Extract the [X, Y] coordinate from the center of the cell holding the provided text.  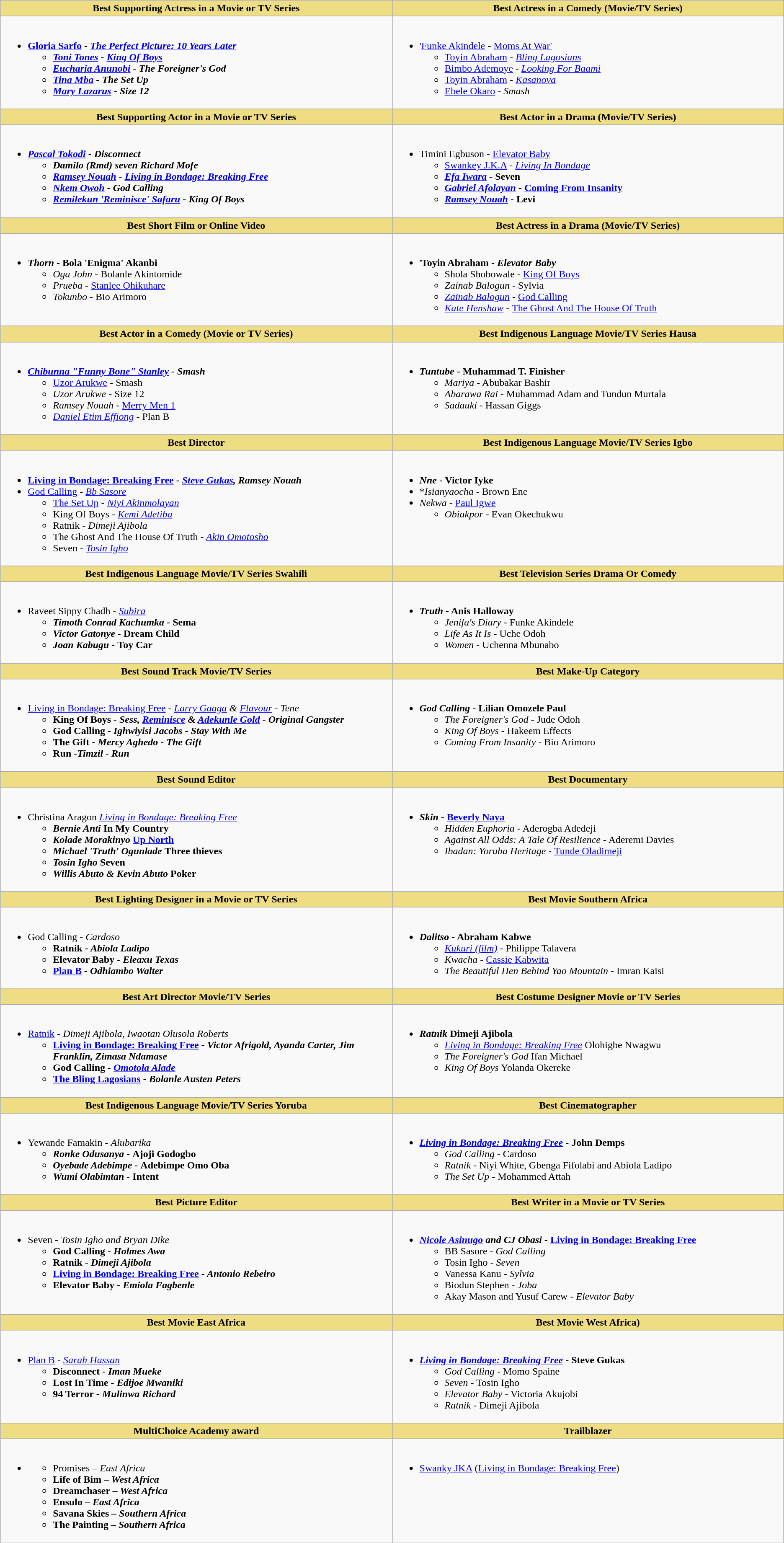
Best Movie Southern Africa [588, 899]
Best Director [196, 442]
Best Television Series Drama Or Comedy [588, 574]
Best Supporting Actor in a Movie or TV Series [196, 117]
Best Make-Up Category [588, 671]
Plan B - Sarah HassanDisconnect - Iman MuekeLost In Time - Edijoe Mwaniki94 Terror - Mulinwa Richard [196, 1377]
Best Movie West Africa) [588, 1322]
Best Movie East Africa [196, 1322]
Best Indigenous Language Movie/TV Series Swahili [196, 574]
Living in Bondage: Breaking Free - John DempsGod Calling - CardosoRatnik - Niyi White, Gbenga Fifolabi and Abiola LadipoThe Set Up - Mohammed Attah [588, 1154]
Best Actor in a Comedy (Movie or TV Series) [196, 334]
Best Writer in a Movie or TV Series [588, 1202]
Best Short Film or Online Video [196, 225]
Yewande Famakin - AlubarikaRonke Odusanya - Ajoji GodogboOyebade Adebimpe - Adebimpe Omo ObaWumi Olabimtan - Intent [196, 1154]
Best Picture Editor [196, 1202]
Best Art Director Movie/TV Series [196, 997]
Truth - Anis HallowayJenifa's Diary - Funke AkindeleLife As It Is - Uche OdohWomen - Uchenna Mbunabo [588, 622]
Living in Bondage: Breaking Free - Steve GukasGod Calling - Momo SpaineSeven - Tosin IghoElevator Baby - Victoria AkujobiRatnik - Dimeji Ajibola [588, 1377]
Best Sound Track Movie/TV Series [196, 671]
Tuntube - Muhammad T. FinisherMariya - Abubakar BashirAbarawa Rai - Muhammad Adam and Tundun MurtalaSadauki - Hassan Giggs [588, 388]
Swanky JKA (Living in Bondage: Breaking Free) [588, 1491]
Best Indigenous Language Movie/TV Series Igbo [588, 442]
'Funke Akindele - Moms At War'Toyin Abraham - Bling LagosiansBimbo Ademoye - Looking For BaamiToyin Abraham - KasanovaEbele Okaro - Smash [588, 63]
Thorn - Bola 'Enigma' AkanbiOga John - Bolanle AkintomidePrueba - Stanlee OhikuhareTokunbo - Bio Arimoro [196, 280]
God Calling - Lilian Omozele PaulThe Foreigner's God - Jude OdohKing Of Boys - Hakeem EffectsComing From Insanity - Bio Arimoro [588, 726]
Raveet Sippy Chadh - SubiraTimoth Conrad Kachumka - SemaVictor Gatonye - Dream ChildJoan Kabugu - Toy Car [196, 622]
MultiChoice Academy award [196, 1431]
Best Documentary [588, 780]
Ratnik Dimeji AjibolaLiving in Bondage: Breaking Free Olohigbe NwagwuThe Foreigner's God Ifan MichaelKing Of Boys Yolanda Okereke [588, 1051]
Best Indigenous Language Movie/TV Series Yoruba [196, 1105]
Trailblazer [588, 1431]
Timini Egbuson - Elevator BabySwankey J.K.A - Living In BondageEfa Iwara - SevenGabriel Afolayan - Coming From InsanityRamsey Nouah - Levi [588, 171]
Skin - Beverly NayaHidden Euphoria - Aderogba AdedejiAgainst All Odds: A Tale Of Resilience - Aderemi DaviesIbadan: Yoruba Heritage - Tunde Oladimeji [588, 840]
God Calling - CardosoRatnik - Abiola LadipoElevator Baby - Eleaxu TexasPlan B - Odhiambo Walter [196, 948]
Best Cinematographer [588, 1105]
Best Actress in a Comedy (Movie/TV Series) [588, 8]
Best Supporting Actress in a Movie or TV Series [196, 8]
Nne - Victor Iyke*Isianyaocha - Brown EneNekwa - Paul IgweObiakpor - Evan Okechukwu [588, 508]
Best Sound Editor [196, 780]
Best Costume Designer Movie or TV Series [588, 997]
Dalitso - Abraham KabweKukuri (film) - Philippe TalaveraKwacha - Cassie KabwitaThe Beautiful Hen Behind Yao Mountain - Imran Kaisi [588, 948]
Best Indigenous Language Movie/TV Series Hausa [588, 334]
Chibunna "Funny Bone" Stanley - SmashUzor Arukwe - SmashUzor Arukwe - Size 12Ramsey Nouah - Merry Men 1Daniel Etim Effiong - Plan B [196, 388]
Best Lighting Designer in a Movie or TV Series [196, 899]
Best Actress in a Drama (Movie/TV Series) [588, 225]
Best Actor in a Drama (Movie/TV Series) [588, 117]
